Determine the (X, Y) coordinate at the center of the cell enclosing the given text.  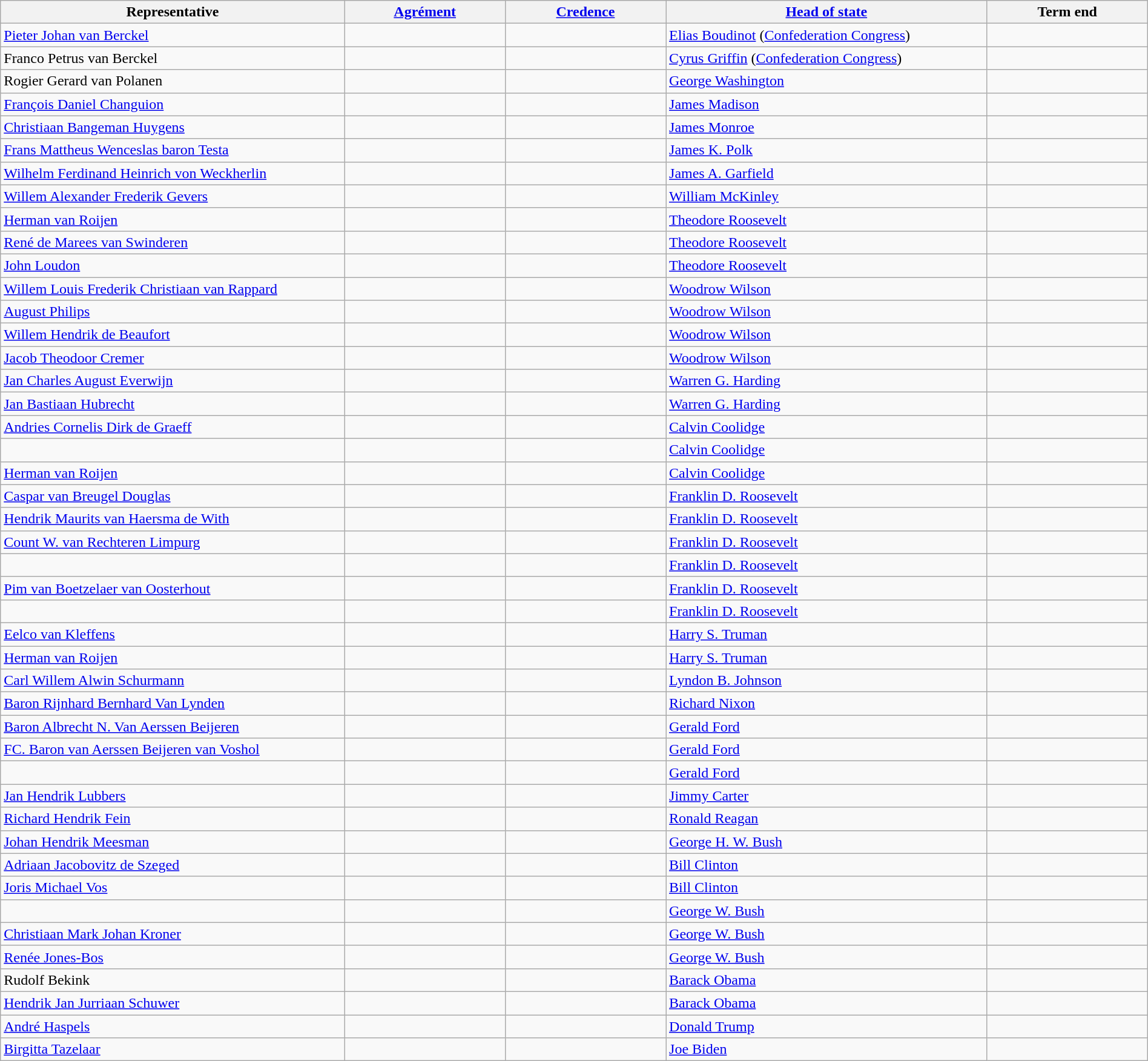
Franco Petrus van Berckel (173, 58)
George Washington (827, 81)
Cyrus Griffin (Confederation Congress) (827, 58)
Baron Albrecht N. Van Aerssen Beijeren (173, 727)
Renée Jones-Bos (173, 957)
Richard Nixon (827, 704)
Baron Rijnhard Bernhard Van Lynden (173, 704)
Lyndon B. Johnson (827, 681)
Caspar van Breugel Douglas (173, 496)
Donald Trump (827, 1026)
Agrément (425, 12)
Birgitta Tazelaar (173, 1049)
Joe Biden (827, 1049)
Johan Hendrik Meesman (173, 842)
George H. W. Bush (827, 842)
Ronald Reagan (827, 819)
Richard Hendrik Fein (173, 819)
Elias Boudinot (Confederation Congress) (827, 35)
Jan Hendrik Lubbers (173, 796)
Christiaan Bangeman Huygens (173, 127)
James Madison (827, 104)
Credence (585, 12)
Wilhelm Ferdinand Heinrich von Weckherlin (173, 173)
Willem Hendrik de Beaufort (173, 335)
John Loudon (173, 265)
Jimmy Carter (827, 796)
Jacob Theodoor Cremer (173, 358)
Rogier Gerard van Polanen (173, 81)
Jan Charles August Everwijn (173, 381)
Jan Bastiaan Hubrecht (173, 404)
August Philips (173, 312)
FC. Baron van Aerssen Beijeren van Voshol (173, 750)
Frans Mattheus Wenceslas baron Testa (173, 150)
Count W. van Rechteren Limpurg (173, 542)
Adriaan Jacobovitz de Szeged (173, 865)
Eelco van Kleffens (173, 634)
Term end (1067, 12)
Representative (173, 12)
Joris Michael Vos (173, 888)
Hendrik Jan Jurriaan Schuwer (173, 1003)
Carl Willem Alwin Schurmann (173, 681)
Willem Alexander Frederik Gevers (173, 196)
Willem Louis Frederik Christiaan van Rappard (173, 289)
Andries Cornelis Dirk de Graeff (173, 427)
James Monroe (827, 127)
André Haspels (173, 1026)
James K. Polk (827, 150)
Pim van Boetzelaer van Oosterhout (173, 588)
Christiaan Mark Johan Kroner (173, 934)
Hendrik Maurits van Haersma de With (173, 519)
Rudolf Bekink (173, 980)
René de Marees van Swinderen (173, 242)
William McKinley (827, 196)
François Daniel Changuion (173, 104)
James A. Garfield (827, 173)
Head of state (827, 12)
Pieter Johan van Berckel (173, 35)
